Determine the (X, Y) coordinate at the center of the cell enclosing the given text.  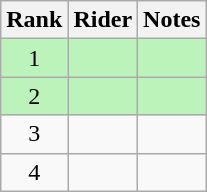
Rank (34, 20)
4 (34, 172)
Notes (172, 20)
Rider (103, 20)
3 (34, 134)
2 (34, 96)
1 (34, 58)
